Locate the cell with the specified text and output its [x, y] center coordinate. 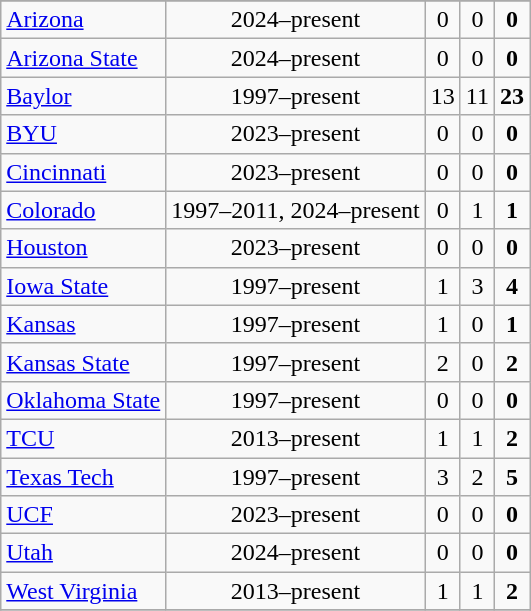
Houston [84, 248]
TCU [84, 438]
Kansas State [84, 362]
23 [512, 96]
13 [442, 96]
Arizona State [84, 58]
5 [512, 477]
Iowa State [84, 286]
Kansas [84, 324]
UCF [84, 515]
Oklahoma State [84, 400]
West Virginia [84, 591]
Texas Tech [84, 477]
BYU [84, 134]
1997–2011, 2024–present [296, 210]
4 [512, 286]
11 [477, 96]
Colorado [84, 210]
Arizona [84, 20]
Baylor [84, 96]
Cincinnati [84, 172]
Utah [84, 553]
